From the cell containing the given text, extract its center point as (x, y) coordinate. 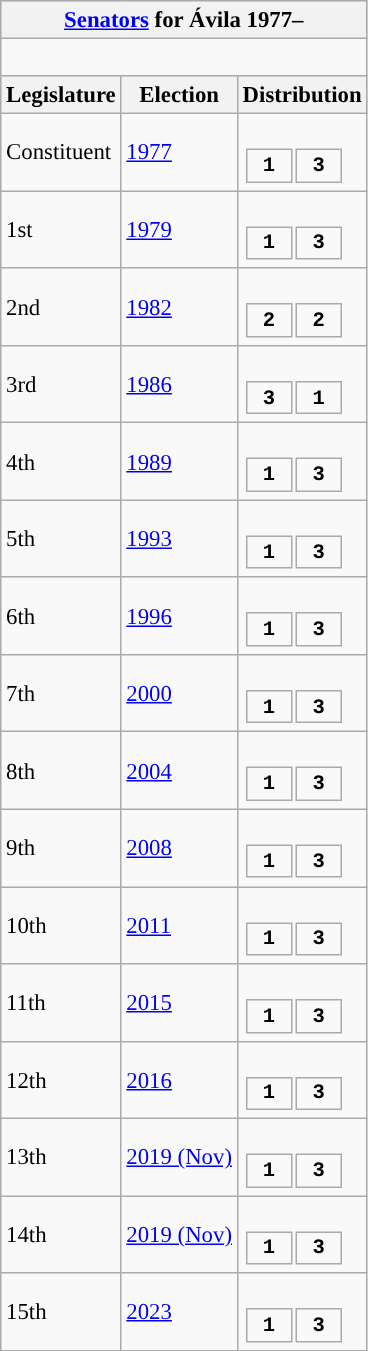
5th (61, 538)
1993 (179, 538)
1989 (179, 462)
2016 (179, 1080)
Legislature (61, 95)
Constituent (61, 152)
7th (61, 694)
9th (61, 848)
13th (61, 1158)
11th (61, 1002)
Election (179, 95)
6th (61, 616)
2nd (61, 306)
2000 (179, 694)
2023 (179, 1312)
10th (61, 926)
Senators for Ávila 1977– (184, 20)
12th (61, 1080)
1986 (179, 384)
3rd (61, 384)
2 2 (302, 306)
15th (61, 1312)
1996 (179, 616)
1982 (179, 306)
2015 (179, 1002)
1979 (179, 230)
3 1 (302, 384)
2008 (179, 848)
1977 (179, 152)
2011 (179, 926)
4th (61, 462)
14th (61, 1234)
1st (61, 230)
Distribution (302, 95)
8th (61, 770)
2004 (179, 770)
